Pinpoint the cell where the given text exists, returning its (x, y) midpoint coordinate. 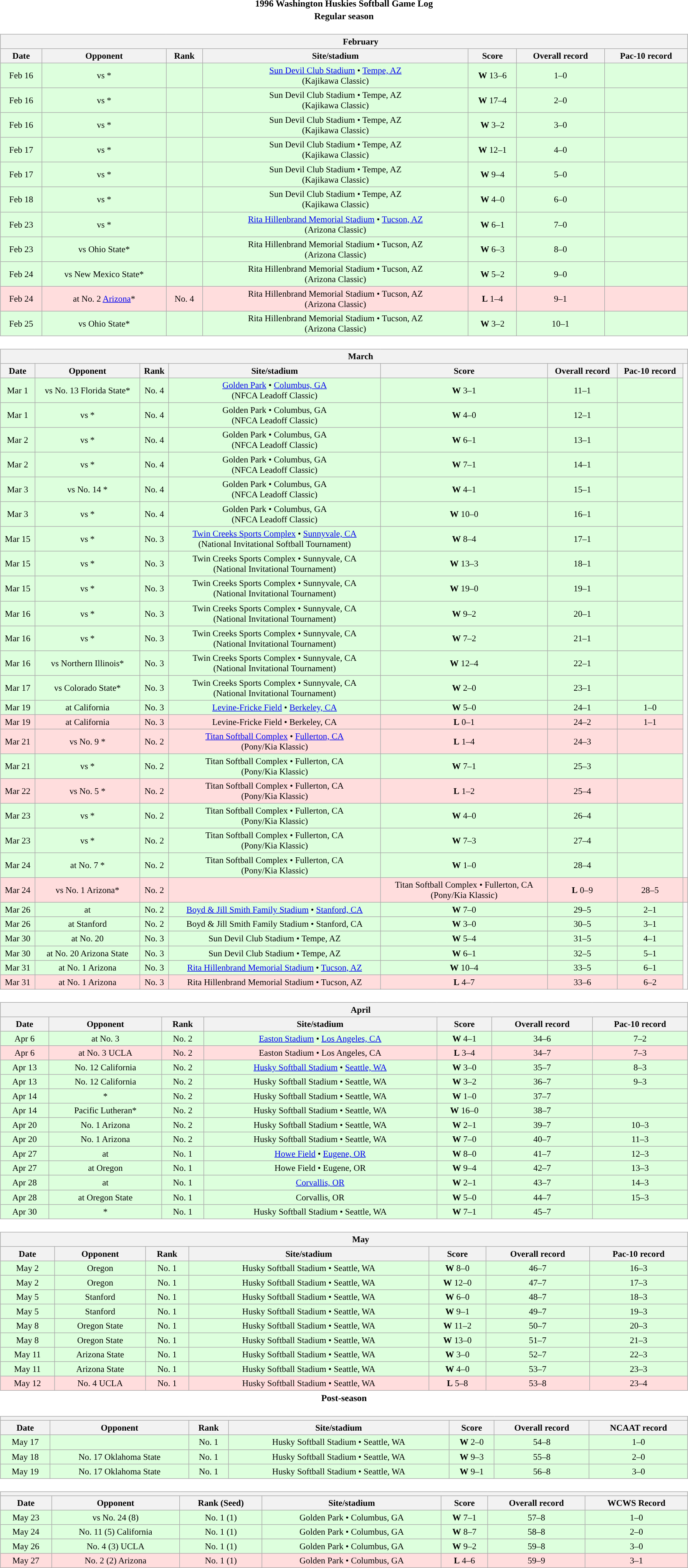
24–1 (583, 707)
at No. 7 * (88, 866)
10–1 (561, 323)
Feb 18 (21, 200)
9–3 (640, 1082)
May 19 (25, 1471)
W 8–7 (465, 1532)
May 24 (26, 1532)
W 3–1 (464, 391)
9–1 (561, 299)
W 10–0 (464, 514)
L 1–2 (464, 791)
W 9–3 (472, 1457)
24–3 (583, 741)
1–1 (650, 722)
16–1 (583, 514)
W 10–4 (464, 967)
30–5 (583, 924)
W 5–2 (493, 274)
19–1 (583, 589)
Rank (Seed) (221, 1503)
7–2 (640, 1038)
28–5 (650, 890)
vs No. 13 Florida State* (88, 391)
11–1 (583, 391)
39–7 (542, 1125)
14–3 (640, 1183)
12–3 (640, 1154)
33–5 (583, 967)
34–6 (542, 1038)
21–1 (583, 639)
17–3 (638, 1282)
No. 11 (5) California (116, 1532)
vs No. 1 Arizona* (88, 890)
14–1 (583, 464)
18–1 (583, 564)
W 8–4 (464, 539)
22–1 (583, 663)
35–7 (542, 1067)
8–0 (561, 249)
6–1 (650, 967)
5–0 (561, 175)
20–1 (583, 613)
38–7 (542, 1111)
W 7–2 (464, 639)
54–8 (541, 1442)
L 0–9 (583, 890)
18–3 (638, 1297)
25–3 (583, 766)
56–8 (541, 1471)
42–7 (542, 1168)
23–4 (638, 1383)
37–7 (542, 1096)
at Stanford (88, 924)
L 4–6 (465, 1561)
at No. 3 UCLA (105, 1053)
21–3 (638, 1340)
26–4 (583, 816)
25–4 (583, 791)
May 18 (25, 1457)
Apr 30 (25, 1211)
43–7 (542, 1183)
May 23 (26, 1517)
vs No. 5 * (88, 791)
6–2 (650, 982)
23–1 (583, 688)
4–0 (561, 150)
33–6 (583, 982)
2–1 (650, 910)
Twin Creeks Sports Complex • Sunnyvale, CA(National Invitational Softball Tournament) (275, 539)
Pacific Lutheran* (105, 1111)
W 6–0 (457, 1297)
23–3 (638, 1369)
48–7 (537, 1297)
No. 4 (3) UCLA (116, 1546)
May 17 (25, 1442)
28–4 (583, 866)
53–8 (537, 1383)
36–7 (542, 1082)
vs Northern Illinois* (88, 663)
March (344, 356)
April (344, 1010)
W 17–4 (493, 101)
13–3 (640, 1168)
No. 2 (2) Arizona (116, 1561)
May 26 (26, 1546)
41–7 (542, 1154)
24–2 (583, 722)
53–7 (537, 1369)
W 12–0 (457, 1282)
52–7 (537, 1355)
at No. 3 (105, 1038)
45–7 (542, 1211)
at No. 20 Arizona State (88, 953)
59–8 (536, 1546)
7–0 (561, 224)
40–7 (542, 1139)
WCWS Record (637, 1503)
W 13–6 (493, 75)
at No. 2 Arizona* (104, 299)
34–7 (542, 1053)
vs No. 14 * (88, 490)
47–7 (537, 1282)
17–1 (583, 539)
29–5 (583, 910)
W 12–1 (493, 150)
22–3 (638, 1355)
32–5 (583, 953)
W 16–0 (465, 1111)
Mar 22 (18, 791)
4–1 (650, 939)
February (344, 41)
58–8 (536, 1532)
L 0–1 (464, 722)
50–7 (537, 1326)
12–1 (583, 415)
L 4–7 (464, 982)
W 6–3 (493, 249)
19–3 (638, 1311)
at Oregon State (105, 1197)
15–3 (640, 1197)
W 7–3 (464, 840)
vs Colorado State* (88, 688)
vs No. 24 (8) (116, 1517)
44–7 (542, 1197)
W 5–4 (464, 939)
10–3 (640, 1125)
NCAAT record (638, 1428)
5–1 (650, 953)
at No. 20 (88, 939)
L 5–8 (457, 1383)
Feb 25 (21, 323)
at Oregon (105, 1168)
51–7 (537, 1340)
20–3 (638, 1326)
9–0 (561, 274)
May 27 (26, 1561)
15–1 (583, 490)
W 13–0 (457, 1340)
27–4 (583, 840)
6–0 (561, 200)
No. 4 UCLA (100, 1383)
57–8 (536, 1517)
W 19–0 (464, 589)
May (344, 1239)
L 3–4 (465, 1053)
49–7 (537, 1311)
55–8 (541, 1457)
46–7 (537, 1268)
May 12 (28, 1383)
8–3 (640, 1067)
16–3 (638, 1268)
vs No. 9 * (88, 741)
13–1 (583, 440)
7–3 (640, 1053)
31–5 (583, 939)
W 13–3 (464, 564)
11–3 (640, 1139)
W 12–4 (464, 663)
vs New Mexico State* (104, 274)
W 11–2 (457, 1326)
Mar 17 (18, 688)
59–9 (536, 1561)
